Provide the (x, y) coordinate of the cell's center where the given text is located.  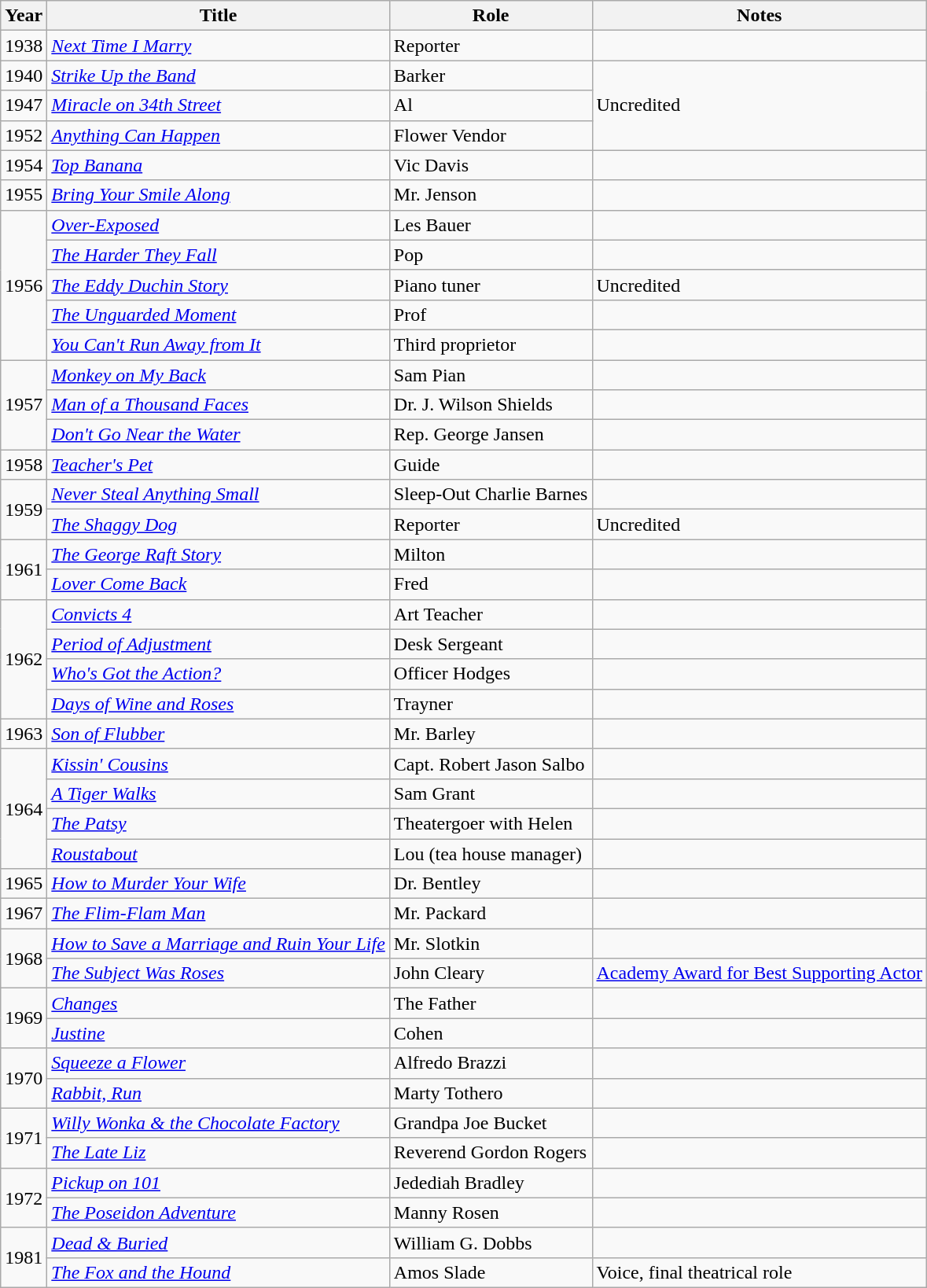
Roustabout (219, 853)
Les Bauer (491, 225)
1972 (24, 1198)
1938 (24, 46)
Amos Slade (491, 1272)
Teacher's Pet (219, 465)
The Poseidon Adventure (219, 1213)
Piano tuner (491, 285)
Bring Your Smile Along (219, 195)
1971 (24, 1138)
Mr. Slotkin (491, 944)
Don't Go Near the Water (219, 435)
1955 (24, 195)
Dr. Bentley (491, 884)
Days of Wine and Roses (219, 704)
1963 (24, 734)
How to Murder Your Wife (219, 884)
Barker (491, 75)
Monkey on My Back (219, 375)
Flower Vendor (491, 135)
William G. Dobbs (491, 1242)
Art Teacher (491, 614)
The George Raft Story (219, 554)
The Late Liz (219, 1153)
Third proprietor (491, 344)
The Fox and the Hound (219, 1272)
The Patsy (219, 823)
Al (491, 105)
1965 (24, 884)
The Shaggy Dog (219, 524)
Son of Flubber (219, 734)
1969 (24, 1018)
1957 (24, 405)
1947 (24, 105)
Desk Sergeant (491, 644)
Mr. Barley (491, 734)
Willy Wonka & the Chocolate Factory (219, 1123)
Reverend Gordon Rogers (491, 1153)
Pickup on 101 (219, 1183)
Man of a Thousand Faces (219, 405)
Anything Can Happen (219, 135)
Marty Tothero (491, 1093)
Academy Award for Best Supporting Actor (760, 973)
Miracle on 34th Street (219, 105)
Sleep-Out Charlie Barnes (491, 495)
Mr. Packard (491, 914)
Role (491, 16)
Rep. George Jansen (491, 435)
Lover Come Back (219, 584)
1956 (24, 285)
Who's Got the Action? (219, 674)
Voice, final theatrical role (760, 1272)
Cohen (491, 1033)
1970 (24, 1078)
A Tiger Walks (219, 793)
John Cleary (491, 973)
Changes (219, 1003)
Capt. Robert Jason Salbo (491, 764)
Jedediah Bradley (491, 1183)
Title (219, 16)
The Unguarded Moment (219, 315)
1968 (24, 959)
The Flim-Flam Man (219, 914)
Rabbit, Run (219, 1093)
Officer Hodges (491, 674)
Year (24, 16)
Justine (219, 1033)
Guide (491, 465)
Fred (491, 584)
Trayner (491, 704)
Mr. Jenson (491, 195)
Sam Pian (491, 375)
Vic Davis (491, 165)
Prof (491, 315)
Grandpa Joe Bucket (491, 1123)
1967 (24, 914)
1954 (24, 165)
Squeeze a Flower (219, 1063)
Pop (491, 255)
Notes (760, 16)
1958 (24, 465)
Period of Adjustment (219, 644)
The Harder They Fall (219, 255)
Milton (491, 554)
1952 (24, 135)
1961 (24, 569)
Theatergoer with Helen (491, 823)
Convicts 4 (219, 614)
1964 (24, 808)
Next Time I Marry (219, 46)
Dead & Buried (219, 1242)
Manny Rosen (491, 1213)
The Father (491, 1003)
How to Save a Marriage and Ruin Your Life (219, 944)
Alfredo Brazzi (491, 1063)
Dr. J. Wilson Shields (491, 405)
The Eddy Duchin Story (219, 285)
1940 (24, 75)
Top Banana (219, 165)
Lou (tea house manager) (491, 853)
Strike Up the Band (219, 75)
1981 (24, 1257)
The Subject Was Roses (219, 973)
Kissin' Cousins (219, 764)
1959 (24, 510)
You Can't Run Away from It (219, 344)
Over-Exposed (219, 225)
Never Steal Anything Small (219, 495)
1962 (24, 659)
Sam Grant (491, 793)
